Extract the (x, y) coordinate from the center of the cell holding the provided text.  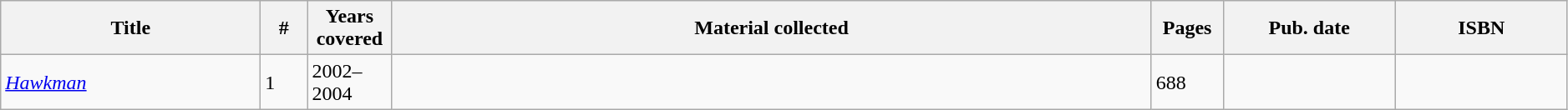
ISBN (1481, 28)
Material collected (772, 28)
688 (1187, 82)
1 (284, 82)
Hawkman (130, 82)
Pages (1187, 28)
Years covered (349, 28)
2002–2004 (349, 82)
Pub. date (1309, 28)
Title (130, 28)
# (284, 28)
